Identify which cell holds the provided text, then report its (X, Y) central coordinate. 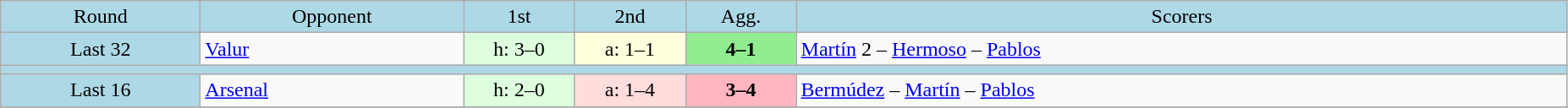
Scorers (1181, 17)
4–1 (741, 49)
Agg. (741, 17)
h: 2–0 (520, 90)
Last 32 (101, 49)
Round (101, 17)
h: 3–0 (520, 49)
3–4 (741, 90)
Arsenal (332, 90)
Martín 2 – Hermoso – Pablos (1181, 49)
Bermúdez – Martín – Pablos (1181, 90)
1st (520, 17)
Opponent (332, 17)
a: 1–4 (630, 90)
Valur (332, 49)
Last 16 (101, 90)
a: 1–1 (630, 49)
2nd (630, 17)
